Return [X, Y] of the center of cell containing provided text 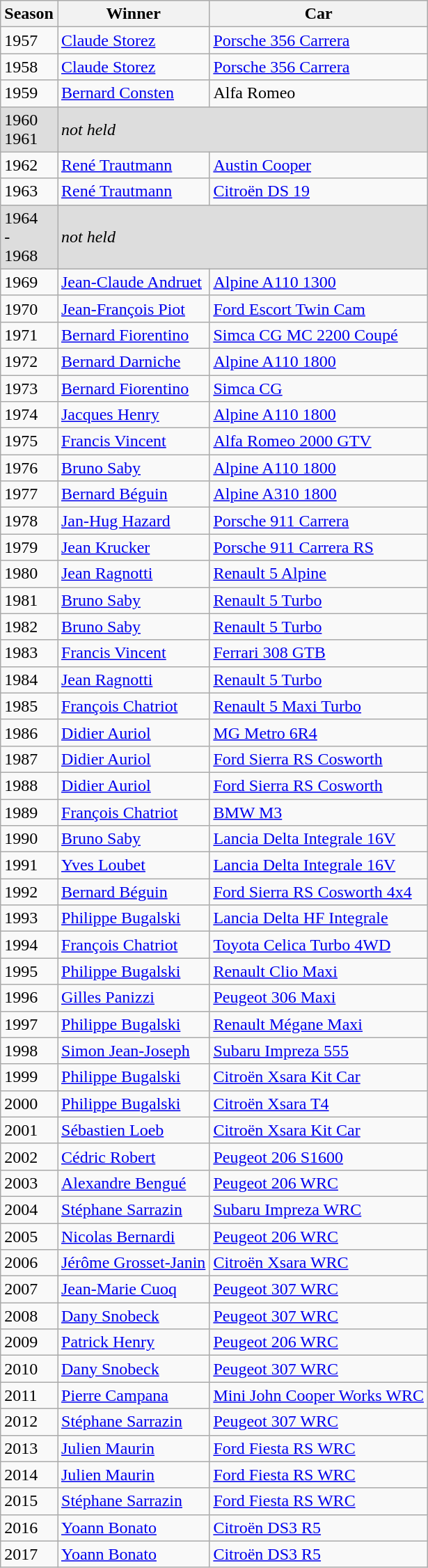
2015 [29, 1501]
1984 [29, 680]
2002 [29, 1157]
Jérôme Grosset-Janin [133, 1263]
1991 [29, 865]
MG Metro 6R4 [319, 732]
1957 [29, 40]
Sébastien Loeb [133, 1130]
Subaru Impreza 555 [319, 1051]
2010 [29, 1369]
2016 [29, 1528]
1995 [29, 971]
BMW M3 [319, 813]
1998 [29, 1051]
1963 [29, 191]
Cédric Robert [133, 1157]
Winner [133, 14]
Jean-Claude Andruet [133, 282]
1983 [29, 653]
Renault Mégane Maxi [319, 1024]
2009 [29, 1342]
Ford Sierra RS Cosworth 4x4 [319, 892]
1978 [29, 521]
Renault 5 Maxi Turbo [319, 706]
1959 [29, 93]
2014 [29, 1475]
Alexandre Bengué [133, 1183]
Citroën Xsara WRC [319, 1263]
1993 [29, 918]
Alfa Romeo 2000 GTV [319, 441]
2005 [29, 1236]
2000 [29, 1104]
Peugeot 306 Maxi [319, 998]
Toyota Celica Turbo 4WD [319, 945]
2004 [29, 1209]
Ferrari 308 GTB [319, 653]
Gilles Panizzi [133, 998]
2011 [29, 1395]
1979 [29, 547]
1985 [29, 706]
1971 [29, 335]
Car [319, 14]
2008 [29, 1316]
1976 [29, 468]
Bernard Consten [133, 93]
Lancia Delta HF Integrale [319, 918]
2012 [29, 1422]
Renault Clio Maxi [319, 971]
Jean Krucker [133, 547]
Alpine A110 1300 [319, 282]
Peugeot 206 S1600 [319, 1157]
1992 [29, 892]
1987 [29, 759]
Jacques Henry [133, 415]
Simon Jean-Joseph [133, 1051]
Citroën DS 19 [319, 191]
Simca CG MC 2200 Coupé [319, 335]
Renault 5 Alpine [319, 574]
1972 [29, 361]
Nicolas Bernardi [133, 1236]
1988 [29, 785]
2017 [29, 1554]
Simca CG [319, 388]
Ford Escort Twin Cam [319, 308]
1982 [29, 627]
2003 [29, 1183]
Jan-Hug Hazard [133, 521]
Season [29, 14]
Pierre Campana [133, 1395]
Austin Cooper [319, 165]
2007 [29, 1289]
1960 1961 [29, 130]
1969 [29, 282]
Citroën Xsara T4 [319, 1104]
1981 [29, 600]
1970 [29, 308]
Mini John Cooper Works WRC [319, 1395]
1964 - 1968 [29, 237]
1999 [29, 1077]
1974 [29, 415]
Porsche 911 Carrera RS [319, 547]
1986 [29, 732]
1958 [29, 67]
1989 [29, 813]
Subaru Impreza WRC [319, 1209]
Alfa Romeo [319, 93]
1980 [29, 574]
Alpine A310 1800 [319, 494]
Yves Loubet [133, 865]
1962 [29, 165]
1977 [29, 494]
1994 [29, 945]
Jean-François Piot [133, 308]
Bernard Darniche [133, 361]
1975 [29, 441]
2006 [29, 1263]
1990 [29, 839]
1997 [29, 1024]
2013 [29, 1448]
Patrick Henry [133, 1342]
2001 [29, 1130]
1973 [29, 388]
Porsche 911 Carrera [319, 521]
1996 [29, 998]
Jean-Marie Cuoq [133, 1289]
